Search for the cell housing the specified text and yield its [x, y] center coordinate. 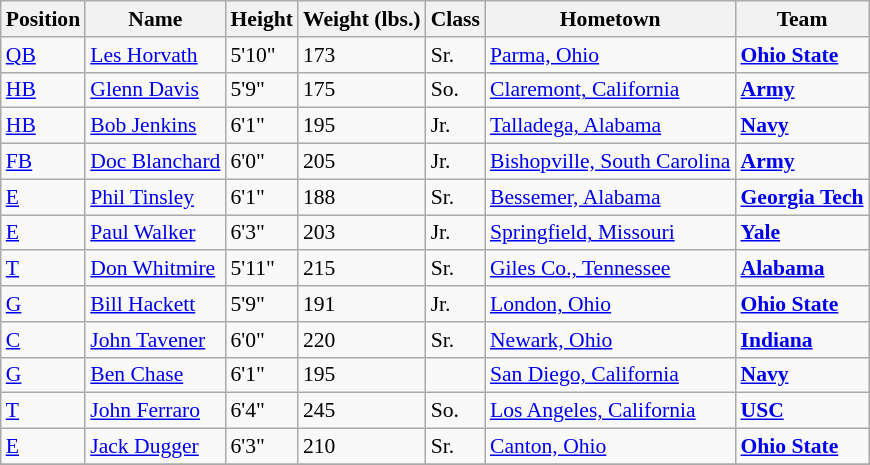
Newark, Ohio [610, 340]
John Tavener [155, 340]
220 [362, 340]
191 [362, 304]
Yale [802, 233]
London, Ohio [610, 304]
6'4" [261, 411]
5'11" [261, 269]
John Ferraro [155, 411]
Don Whitmire [155, 269]
Bishopville, South Carolina [610, 162]
Canton, Ohio [610, 447]
FB [43, 162]
205 [362, 162]
Doc Blanchard [155, 162]
San Diego, California [610, 375]
203 [362, 233]
Phil Tinsley [155, 197]
175 [362, 90]
Alabama [802, 269]
Giles Co., Tennessee [610, 269]
Position [43, 19]
Name [155, 19]
Jack Dugger [155, 447]
Claremont, California [610, 90]
Weight (lbs.) [362, 19]
173 [362, 55]
5'10" [261, 55]
Paul Walker [155, 233]
Height [261, 19]
Glenn Davis [155, 90]
Indiana [802, 340]
Team [802, 19]
Parma, Ohio [610, 55]
Georgia Tech [802, 197]
215 [362, 269]
Bob Jenkins [155, 126]
Class [456, 19]
Bill Hackett [155, 304]
C [43, 340]
245 [362, 411]
QB [43, 55]
210 [362, 447]
Les Horvath [155, 55]
188 [362, 197]
Bessemer, Alabama [610, 197]
Talladega, Alabama [610, 126]
Hometown [610, 19]
Los Angeles, California [610, 411]
USC [802, 411]
Ben Chase [155, 375]
Springfield, Missouri [610, 233]
